Provide the [x, y] coordinate of the cell's center where the given text is located.  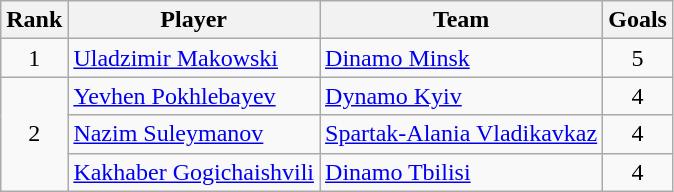
Dynamo Kyiv [462, 96]
Spartak-Alania Vladikavkaz [462, 134]
1 [34, 58]
Team [462, 20]
Kakhaber Gogichaishvili [194, 172]
5 [638, 58]
Nazim Suleymanov [194, 134]
Rank [34, 20]
2 [34, 134]
Uladzimir Makowski [194, 58]
Dinamo Tbilisi [462, 172]
Dinamo Minsk [462, 58]
Player [194, 20]
Yevhen Pokhlebayev [194, 96]
Goals [638, 20]
